Provide the [x, y] coordinate of the cell's center where the given text is located.  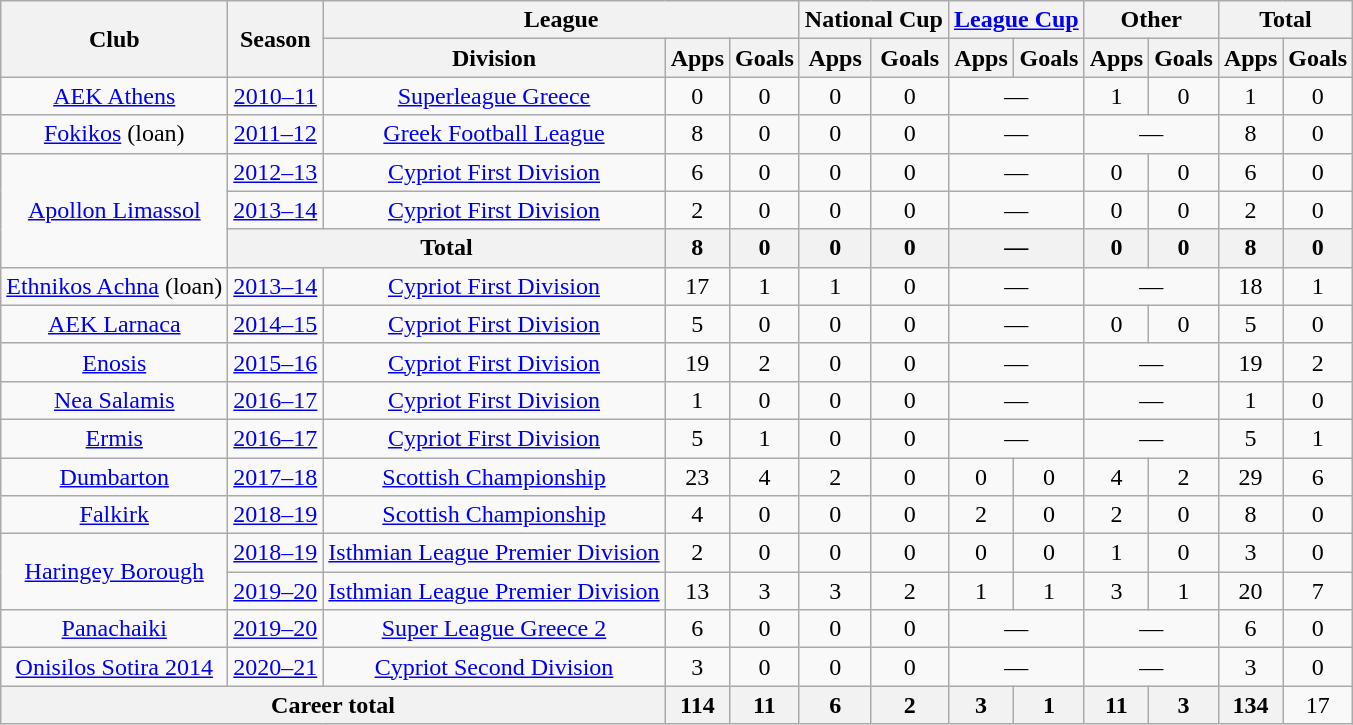
Division [494, 58]
Career total [333, 705]
Dumbarton [114, 477]
20 [1250, 591]
2020–21 [276, 667]
Other [1151, 20]
AEK Larnaca [114, 324]
Cypriot Second Division [494, 667]
2011–12 [276, 134]
Season [276, 39]
13 [697, 591]
League Cup [1016, 20]
Falkirk [114, 515]
League [562, 20]
Ethnikos Achna (loan) [114, 286]
Haringey Borough [114, 572]
Superleague Greece [494, 96]
Greek Football League [494, 134]
Club [114, 39]
7 [1318, 591]
2015–16 [276, 362]
Fokikos (loan) [114, 134]
134 [1250, 705]
National Cup [874, 20]
Super League Greece 2 [494, 629]
Ermis [114, 438]
Apollon Limassol [114, 210]
2017–18 [276, 477]
2010–11 [276, 96]
29 [1250, 477]
AEK Athens [114, 96]
18 [1250, 286]
2014–15 [276, 324]
Enosis [114, 362]
23 [697, 477]
114 [697, 705]
Onisilos Sotira 2014 [114, 667]
2012–13 [276, 172]
Panachaiki [114, 629]
Nea Salamis [114, 400]
